From the cell containing the given text, extract its center point as [x, y] coordinate. 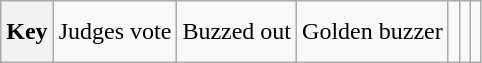
Golden buzzer [373, 32]
Buzzed out [237, 32]
Key [27, 32]
Judges vote [115, 32]
